Return the [x, y] coordinate for the center point of the cell that contains the specified text.  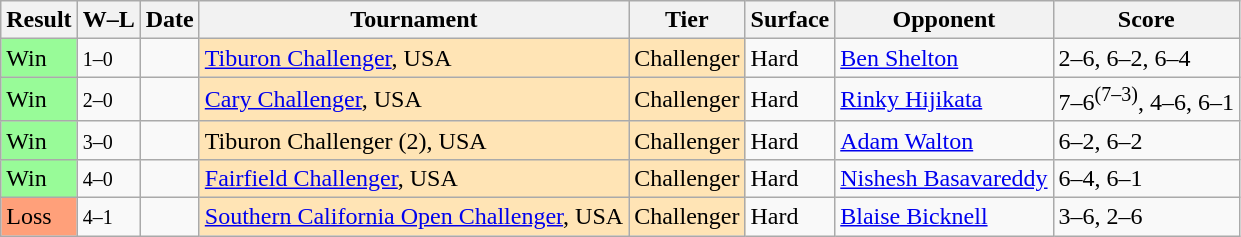
2–0 [108, 100]
Ben Shelton [944, 58]
Tiburon Challenger, USA [414, 58]
Opponent [944, 20]
6–2, 6–2 [1146, 140]
W–L [108, 20]
Score [1146, 20]
Result [39, 20]
Cary Challenger, USA [414, 100]
6–4, 6–1 [1146, 178]
1–0 [108, 58]
3–6, 2–6 [1146, 217]
Fairfield Challenger, USA [414, 178]
7–6(7–3), 4–6, 6–1 [1146, 100]
Blaise Bicknell [944, 217]
3–0 [108, 140]
Tiburon Challenger (2), USA [414, 140]
Southern California Open Challenger, USA [414, 217]
Rinky Hijikata [944, 100]
4–0 [108, 178]
Nishesh Basavareddy [944, 178]
Tournament [414, 20]
4–1 [108, 217]
Adam Walton [944, 140]
2–6, 6–2, 6–4 [1146, 58]
Loss [39, 217]
Tier [687, 20]
Surface [790, 20]
Date [170, 20]
